For the text-containing cell, return its midpoint in (x, y) coordinate format. 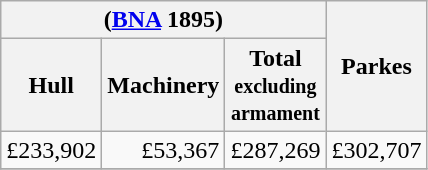
£287,269 (276, 150)
(BNA 1895) (164, 20)
Parkes (376, 66)
£233,902 (52, 150)
Machinery (164, 85)
Totalexcludingarmament (276, 85)
£302,707 (376, 150)
£53,367 (164, 150)
Hull (52, 85)
